Provide the (x, y) coordinate of the cell's center where the given text is located.  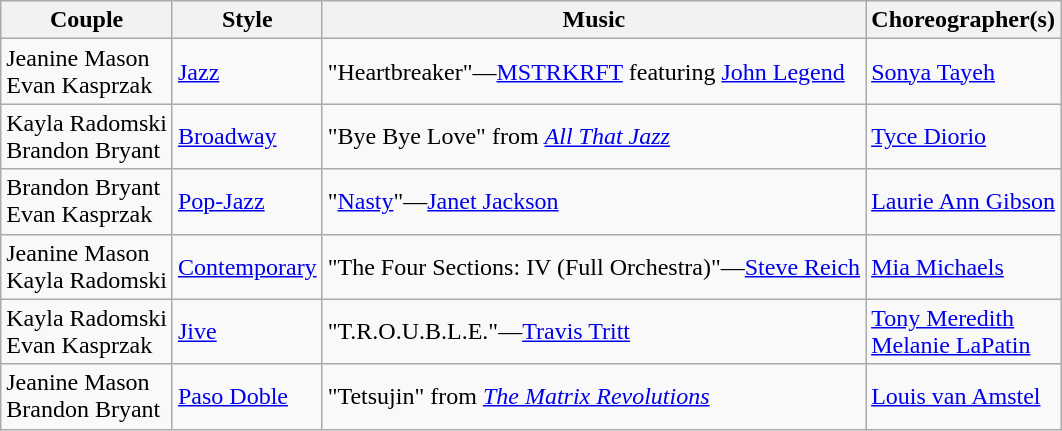
"The Four Sections: IV (Full Orchestra)"—Steve Reich (594, 266)
Pop-Jazz (247, 202)
Broadway (247, 136)
Choreographer(s) (964, 20)
"Bye Bye Love" from All That Jazz (594, 136)
Tyce Diorio (964, 136)
Sonya Tayeh (964, 72)
Jeanine MasonEvan Kasprzak (87, 72)
Laurie Ann Gibson (964, 202)
Jeanine MasonBrandon Bryant (87, 396)
Couple (87, 20)
"Nasty"—Janet Jackson (594, 202)
Tony MeredithMelanie LaPatin (964, 332)
"Tetsujin" from The Matrix Revolutions (594, 396)
"T.R.O.U.B.L.E."—Travis Tritt (594, 332)
Kayla RadomskiEvan Kasprzak (87, 332)
Kayla RadomskiBrandon Bryant (87, 136)
Brandon BryantEvan Kasprzak (87, 202)
Jazz (247, 72)
Music (594, 20)
Contemporary (247, 266)
Jive (247, 332)
Style (247, 20)
Jeanine MasonKayla Radomski (87, 266)
"Heartbreaker"—MSTRKRFT featuring John Legend (594, 72)
Mia Michaels (964, 266)
Louis van Amstel (964, 396)
Paso Doble (247, 396)
